Pinpoint the cell where the given text exists, returning its (X, Y) midpoint coordinate. 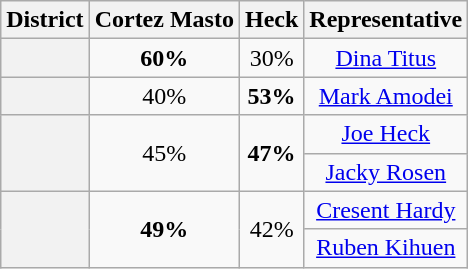
30% (271, 58)
Dina Titus (386, 58)
42% (271, 229)
Mark Amodei (386, 96)
Representative (386, 20)
District (45, 20)
Cortez Masto (164, 20)
Joe Heck (386, 134)
53% (271, 96)
Cresent Hardy (386, 210)
40% (164, 96)
45% (164, 153)
Jacky Rosen (386, 172)
Heck (271, 20)
Ruben Kihuen (386, 248)
60% (164, 58)
49% (164, 229)
47% (271, 153)
